From the cell containing the given text, extract its center point as (X, Y) coordinate. 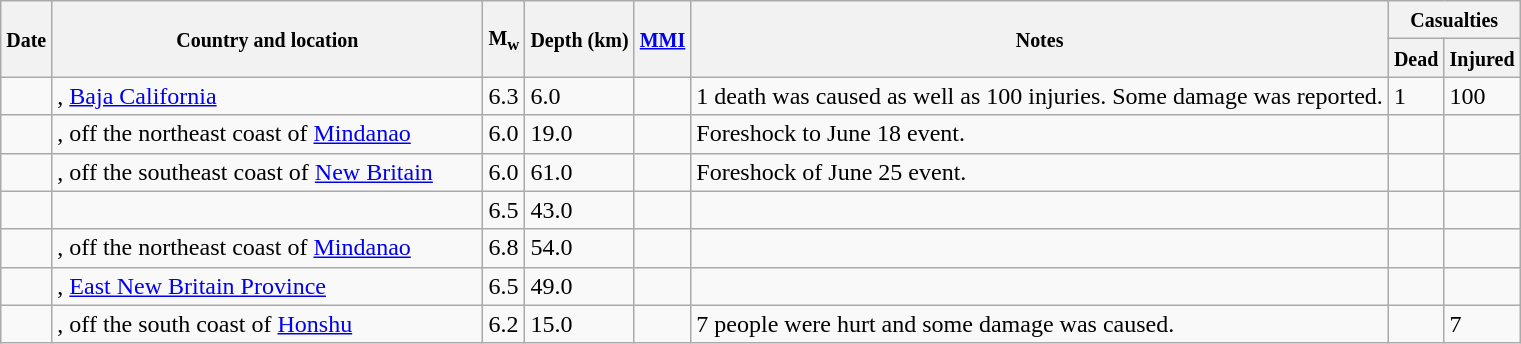
Casualties (1454, 20)
, off the south coast of Honshu (268, 324)
6.2 (504, 324)
Injured (1482, 58)
7 (1482, 324)
7 people were hurt and some damage was caused. (1040, 324)
15.0 (580, 324)
Foreshock to June 18 event. (1040, 134)
Dead (1416, 58)
Notes (1040, 39)
1 (1416, 96)
19.0 (580, 134)
49.0 (580, 286)
, East New Britain Province (268, 286)
Mw (504, 39)
6.8 (504, 248)
, off the southeast coast of New Britain (268, 172)
43.0 (580, 210)
Date (26, 39)
, Baja California (268, 96)
1 death was caused as well as 100 injuries. Some damage was reported. (1040, 96)
Foreshock of June 25 event. (1040, 172)
6.3 (504, 96)
61.0 (580, 172)
54.0 (580, 248)
Depth (km) (580, 39)
100 (1482, 96)
Country and location (268, 39)
MMI (662, 39)
